From the cell containing the given text, extract its center point as [X, Y] coordinate. 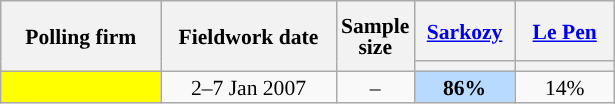
2–7 Jan 2007 [248, 86]
Samplesize [375, 36]
– [375, 86]
Fieldwork date [248, 36]
Le Pen [565, 31]
Polling firm [81, 36]
Sarkozy [464, 31]
14% [565, 86]
86% [464, 86]
